For the text-containing cell, return its midpoint in [x, y] coordinate format. 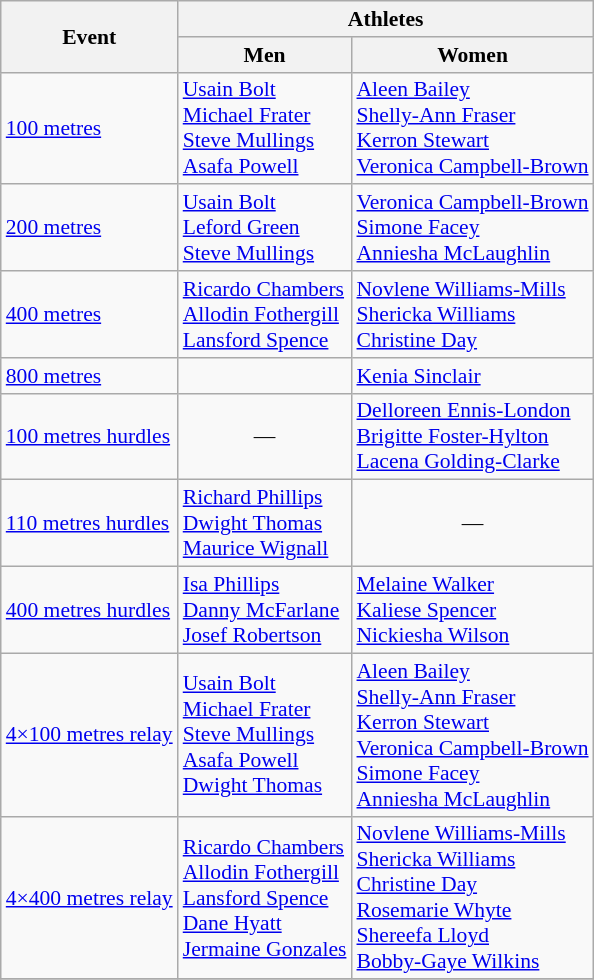
400 metres hurdles [90, 610]
Event [90, 36]
Melaine WalkerKaliese SpencerNickiesha Wilson [472, 610]
Delloreen Ennis-LondonBrigitte Foster-HyltonLacena Golding-Clarke [472, 436]
Kenia Sinclair [472, 376]
Ricardo ChambersAllodin FothergillLansford SpenceDane HyattJermaine Gonzales [265, 898]
Richard PhillipsDwight ThomasMaurice Wignall [265, 524]
Ricardo ChambersAllodin FothergillLansford Spence [265, 314]
Usain BoltMichael FraterSteve MullingsAsafa PowellDwight Thomas [265, 734]
Novlene Williams-MillsShericka WilliamsChristine Day [472, 314]
4×100 metres relay [90, 734]
Isa Phillips Danny McFarlane Josef Robertson [265, 610]
200 metres [90, 228]
4×400 metres relay [90, 898]
800 metres [90, 376]
Athletes [386, 19]
400 metres [90, 314]
Aleen BaileyShelly-Ann FraserKerron StewartVeronica Campbell-BrownSimone FaceyAnniesha McLaughlin [472, 734]
Aleen BaileyShelly-Ann FraserKerron StewartVeronica Campbell-Brown [472, 128]
Novlene Williams-MillsShericka WilliamsChristine DayRosemarie WhyteShereefa LloydBobby-Gaye Wilkins [472, 898]
Veronica Campbell-BrownSimone FaceyAnniesha McLaughlin [472, 228]
Men [265, 55]
Usain Bolt Michael Frater Steve MullingsAsafa Powell [265, 128]
Women [472, 55]
100 metres hurdles [90, 436]
Usain BoltLeford GreenSteve Mullings [265, 228]
110 metres hurdles [90, 524]
100 metres [90, 128]
